Capture the cell that displays the provided text and extract its [x, y] central coordinate. 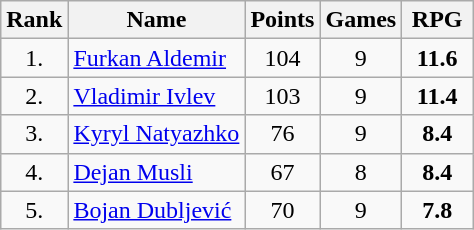
5. [34, 210]
Dejan Musli [156, 172]
11.6 [438, 58]
Games [361, 20]
11.4 [438, 96]
1. [34, 58]
Furkan Aldemir [156, 58]
104 [282, 58]
103 [282, 96]
Name [156, 20]
8 [361, 172]
7.8 [438, 210]
3. [34, 134]
RPG [438, 20]
Vladimir Ivlev [156, 96]
67 [282, 172]
4. [34, 172]
Bojan Dubljević [156, 210]
2. [34, 96]
70 [282, 210]
Kyryl Natyazhko [156, 134]
Rank [34, 20]
Points [282, 20]
76 [282, 134]
